Return [x, y] of the center of cell containing provided text 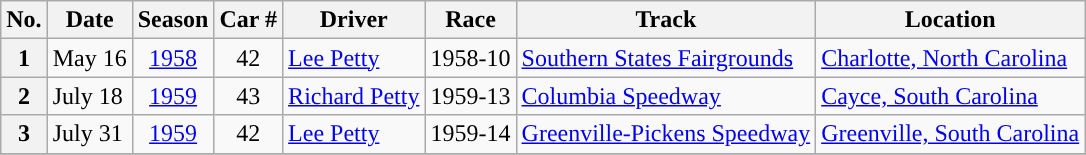
Location [950, 20]
43 [248, 96]
No. [24, 20]
1 [24, 58]
Cayce, South Carolina [950, 96]
1959-14 [470, 134]
Southern States Fairgrounds [666, 58]
Greenville-Pickens Speedway [666, 134]
1958-10 [470, 58]
2 [24, 96]
Driver [354, 20]
Car # [248, 20]
Greenville, South Carolina [950, 134]
Charlotte, North Carolina [950, 58]
July 31 [90, 134]
1958 [173, 58]
Race [470, 20]
Track [666, 20]
1959-13 [470, 96]
Columbia Speedway [666, 96]
July 18 [90, 96]
3 [24, 134]
Richard Petty [354, 96]
Date [90, 20]
Season [173, 20]
May 16 [90, 58]
